For the text-containing cell, return its midpoint in [X, Y] coordinate format. 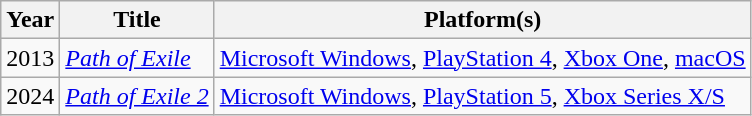
2024 [30, 96]
Path of Exile [137, 58]
Title [137, 20]
Path of Exile 2 [137, 96]
Microsoft Windows, PlayStation 4, Xbox One, macOS [482, 58]
2013 [30, 58]
Platform(s) [482, 20]
Microsoft Windows, PlayStation 5, Xbox Series X/S [482, 96]
Year [30, 20]
